Find where the given text appears and provide that cell's center as [X, Y] coordinate. 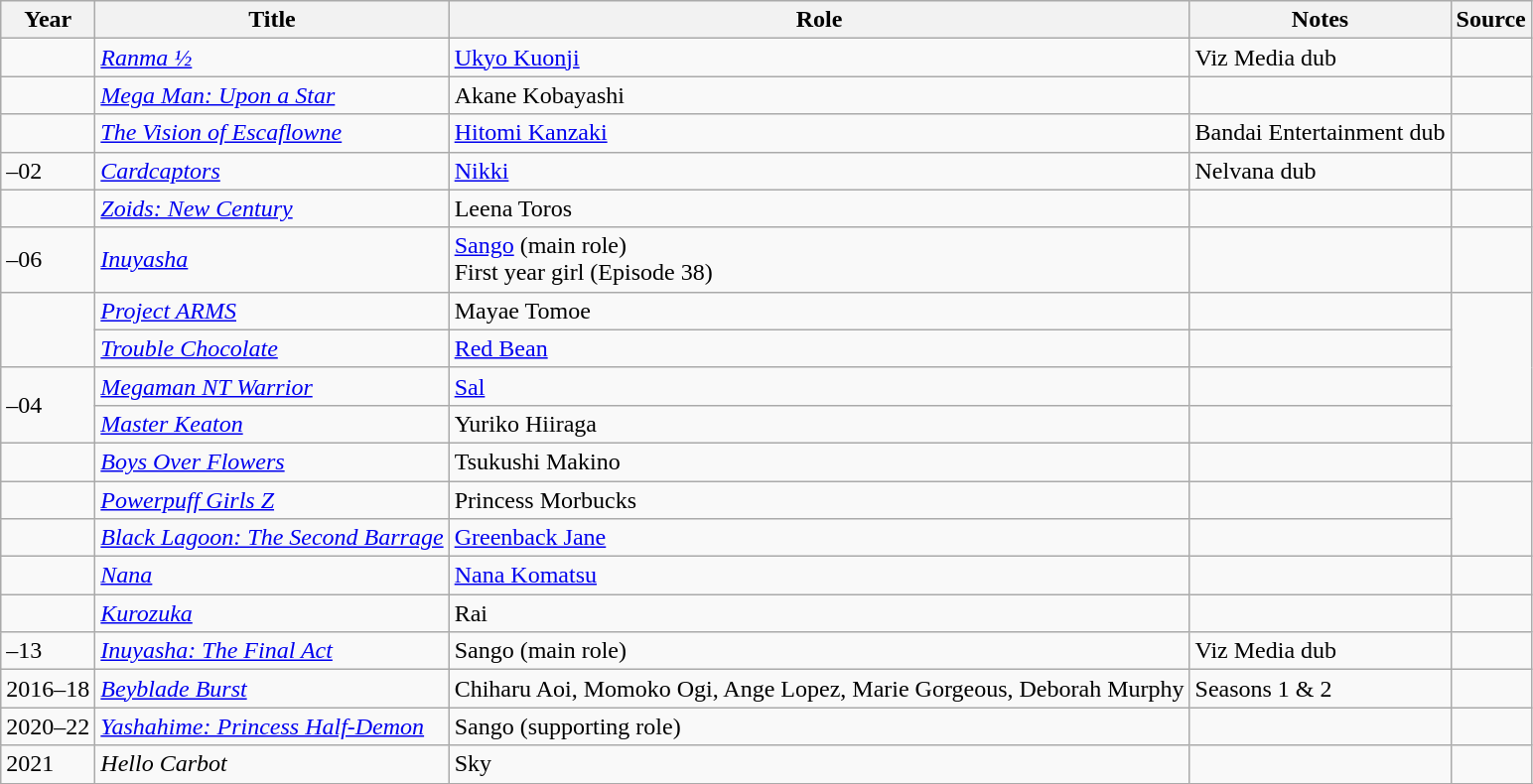
Powerpuff Girls Z [272, 499]
Seasons 1 & 2 [1321, 689]
Title [272, 20]
Yashahime: Princess Half-Demon [272, 726]
Sango (supporting role) [819, 726]
Source [1491, 20]
2021 [48, 764]
Mega Man: Upon a Star [272, 95]
Bandai Entertainment dub [1321, 133]
Sango (main role)First year girl (Episode 38) [819, 260]
Boys Over Flowers [272, 461]
Rai [819, 613]
Chiharu Aoi, Momoko Ogi, Ange Lopez, Marie Gorgeous, Deborah Murphy [819, 689]
–13 [48, 651]
Inuyasha [272, 260]
–06 [48, 260]
Year [48, 20]
Hitomi Kanzaki [819, 133]
Trouble Chocolate [272, 348]
Project ARMS [272, 311]
Sal [819, 386]
Yuriko Hiiraga [819, 424]
Kurozuka [272, 613]
Notes [1321, 20]
Princess Morbucks [819, 499]
The Vision of Escaflowne [272, 133]
Hello Carbot [272, 764]
Inuyasha: The Final Act [272, 651]
Black Lagoon: The Second Barrage [272, 538]
Mayae Tomoe [819, 311]
Ukyo Kuonji [819, 58]
Nikki [819, 171]
Megaman NT Warrior [272, 386]
Nelvana dub [1321, 171]
–04 [48, 405]
Red Bean [819, 348]
Leena Toros [819, 208]
Greenback Jane [819, 538]
Nana Komatsu [819, 576]
2020–22 [48, 726]
Beyblade Burst [272, 689]
Sky [819, 764]
Role [819, 20]
Nana [272, 576]
Akane Kobayashi [819, 95]
Master Keaton [272, 424]
Ranma ½ [272, 58]
Cardcaptors [272, 171]
2016–18 [48, 689]
Zoids: New Century [272, 208]
Tsukushi Makino [819, 461]
–02 [48, 171]
Sango (main role) [819, 651]
